Provide the [x, y] coordinate of the cell's center where the given text is located.  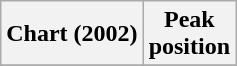
Chart (2002) [72, 34]
Peakposition [189, 34]
